Scan for the cell matching the given text and deliver its [X, Y] coordinate at center. 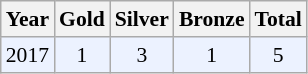
Gold [82, 19]
Total [278, 19]
Year [28, 19]
5 [278, 55]
3 [142, 55]
2017 [28, 55]
Bronze [212, 19]
Silver [142, 19]
